Return (X, Y) of the center of cell containing provided text 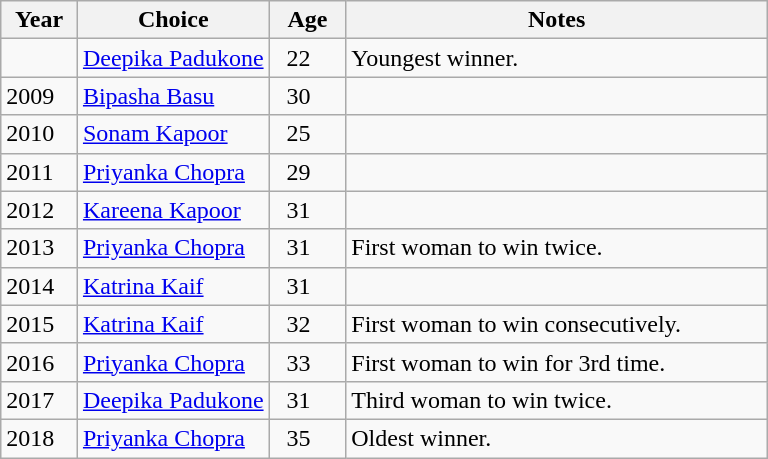
Age (308, 20)
Sonam Kapoor (173, 134)
2018 (40, 438)
2016 (40, 362)
Youngest winner. (557, 58)
Kareena Kapoor (173, 210)
Year (40, 20)
29 (308, 172)
2013 (40, 248)
Third woman to win twice. (557, 400)
First woman to win for 3rd time. (557, 362)
Choice (173, 20)
2012 (40, 210)
25 (308, 134)
First woman to win consecutively. (557, 324)
First woman to win twice. (557, 248)
Bipasha Basu (173, 96)
2014 (40, 286)
32 (308, 324)
Oldest winner. (557, 438)
2015 (40, 324)
33 (308, 362)
2011 (40, 172)
2009 (40, 96)
Notes (557, 20)
2017 (40, 400)
35 (308, 438)
30 (308, 96)
2010 (40, 134)
22 (308, 58)
